Locate the cell with the specified text and output its (x, y) center coordinate. 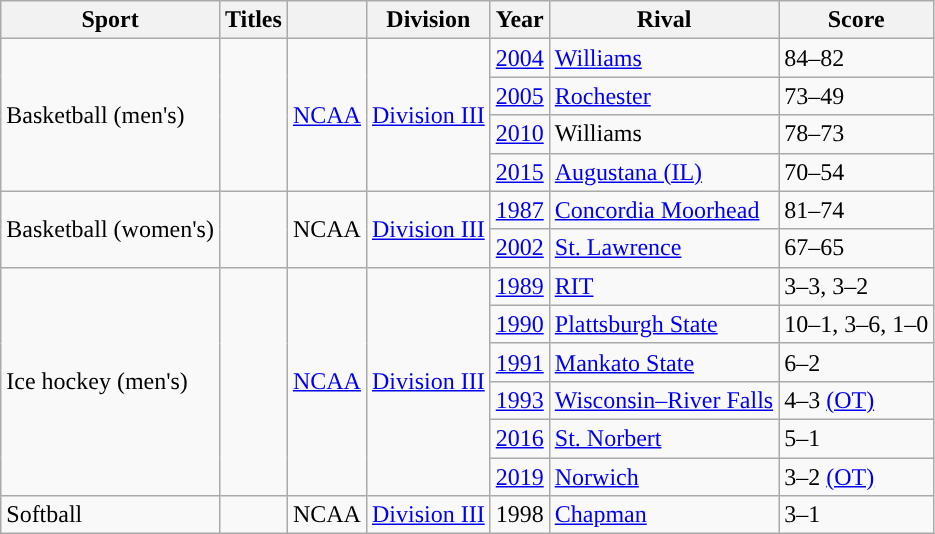
2004 (520, 58)
Chapman (664, 515)
St. Lawrence (664, 248)
2005 (520, 96)
Division (428, 20)
70–54 (856, 172)
Plattsburgh State (664, 324)
1991 (520, 362)
Year (520, 20)
2015 (520, 172)
Score (856, 20)
Concordia Moorhead (664, 210)
Basketball (men's) (110, 115)
RIT (664, 286)
Wisconsin–River Falls (664, 400)
Sport (110, 20)
Softball (110, 515)
3–1 (856, 515)
2010 (520, 134)
1993 (520, 400)
Ice hockey (men's) (110, 381)
Augustana (IL) (664, 172)
Norwich (664, 477)
Rival (664, 20)
1990 (520, 324)
6–2 (856, 362)
1998 (520, 515)
73–49 (856, 96)
3–2 (OT) (856, 477)
3–3, 3–2 (856, 286)
4–3 (OT) (856, 400)
2016 (520, 438)
67–65 (856, 248)
Mankato State (664, 362)
1989 (520, 286)
Basketball (women's) (110, 229)
84–82 (856, 58)
2019 (520, 477)
81–74 (856, 210)
78–73 (856, 134)
2002 (520, 248)
Titles (253, 20)
10–1, 3–6, 1–0 (856, 324)
St. Norbert (664, 438)
Rochester (664, 96)
1987 (520, 210)
5–1 (856, 438)
